Pinpoint the cell where the given text exists, returning its (x, y) midpoint coordinate. 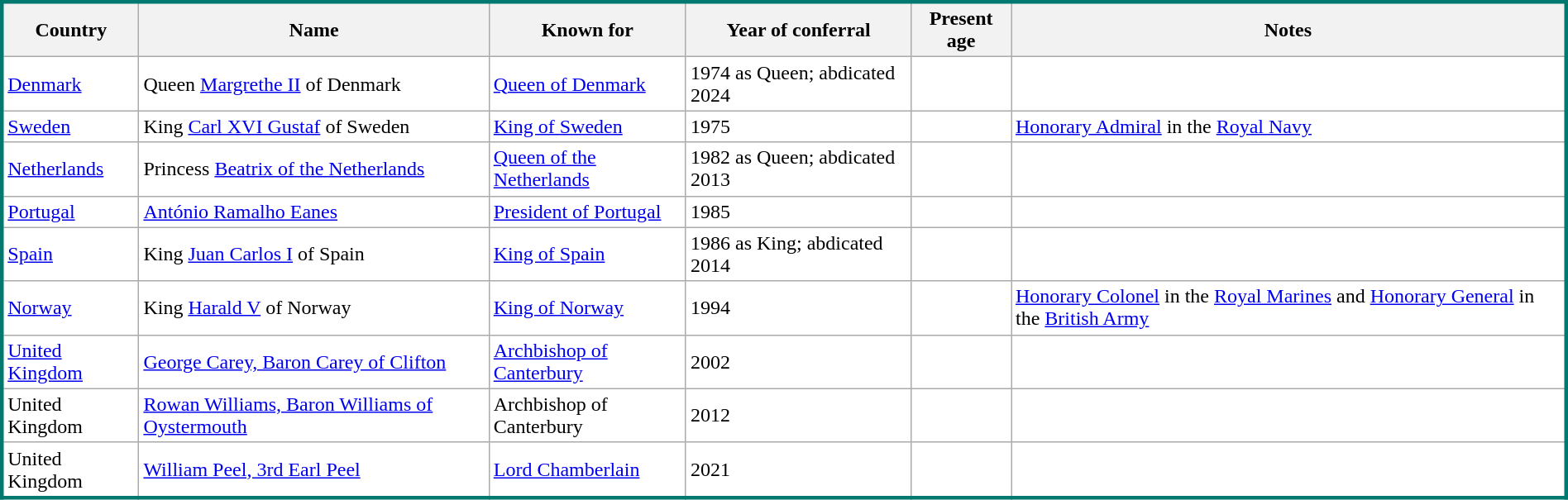
King of Spain (587, 255)
Queen Margrethe II of Denmark (314, 84)
Lord Chamberlain (587, 469)
Queen of Denmark (587, 84)
Notes (1288, 30)
1975 (798, 126)
2012 (798, 415)
Princess Beatrix of the Netherlands (314, 169)
King Harald V of Norway (314, 307)
Sweden (70, 126)
2002 (798, 362)
King Juan Carlos I of Spain (314, 255)
Year of conferral (798, 30)
King of Norway (587, 307)
1982 as Queen; abdicated 2013 (798, 169)
1986 as King; abdicated 2014 (798, 255)
Denmark (70, 84)
1994 (798, 307)
King of Sweden (587, 126)
Known for (587, 30)
Portugal (70, 212)
Spain (70, 255)
George Carey, Baron Carey of Clifton (314, 362)
Honorary Admiral in the Royal Navy (1288, 126)
Rowan Williams, Baron Williams of Oystermouth (314, 415)
1974 as Queen; abdicated 2024 (798, 84)
Norway (70, 307)
Name (314, 30)
Country (70, 30)
António Ramalho Eanes (314, 212)
2021 (798, 469)
William Peel, 3rd Earl Peel (314, 469)
Queen of the Netherlands (587, 169)
Netherlands (70, 169)
President of Portugal (587, 212)
King Carl XVI Gustaf of Sweden (314, 126)
Present age (961, 30)
Honorary Colonel in the Royal Marines and Honorary General in the British Army (1288, 307)
1985 (798, 212)
